For the text-containing cell, return its midpoint in [x, y] coordinate format. 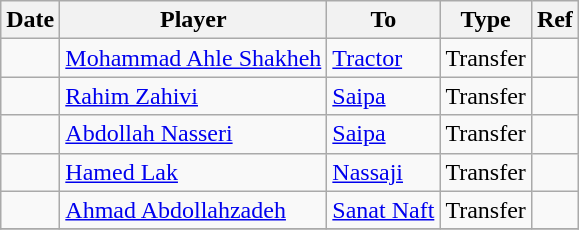
Sanat Naft [384, 210]
Ref [554, 20]
Date [30, 20]
Tractor [384, 58]
Nassaji [384, 172]
Ahmad Abdollahzadeh [194, 210]
Player [194, 20]
Hamed Lak [194, 172]
Type [486, 20]
Rahim Zahivi [194, 96]
Abdollah Nasseri [194, 134]
Mohammad Ahle Shakheh [194, 58]
To [384, 20]
